Provide the (x, y) coordinate of the cell's center where the given text is located.  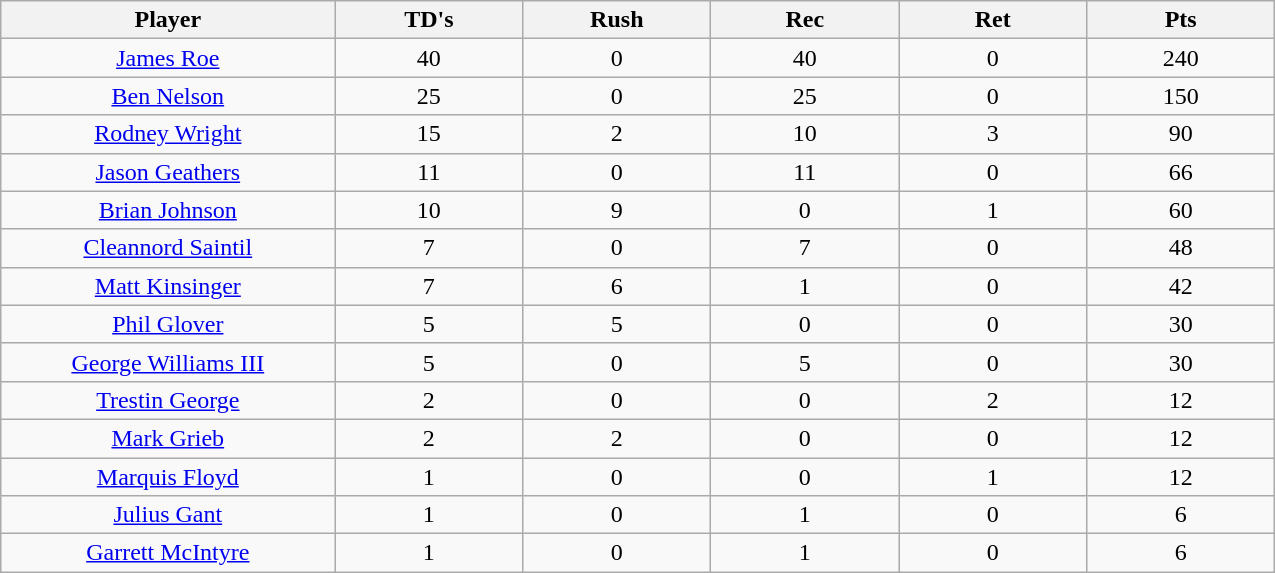
Cleannord Saintil (168, 248)
James Roe (168, 58)
Ben Nelson (168, 96)
Brian Johnson (168, 210)
Trestin George (168, 400)
9 (617, 210)
240 (1181, 58)
3 (993, 134)
Mark Grieb (168, 438)
Marquis Floyd (168, 477)
15 (429, 134)
Pts (1181, 20)
Phil Glover (168, 324)
66 (1181, 172)
Rec (805, 20)
Rodney Wright (168, 134)
60 (1181, 210)
150 (1181, 96)
Matt Kinsinger (168, 286)
42 (1181, 286)
Rush (617, 20)
Player (168, 20)
Garrett McIntyre (168, 553)
90 (1181, 134)
TD's (429, 20)
Ret (993, 20)
George Williams III (168, 362)
48 (1181, 248)
Jason Geathers (168, 172)
Julius Gant (168, 515)
